Capture the cell that displays the provided text and extract its (X, Y) central coordinate. 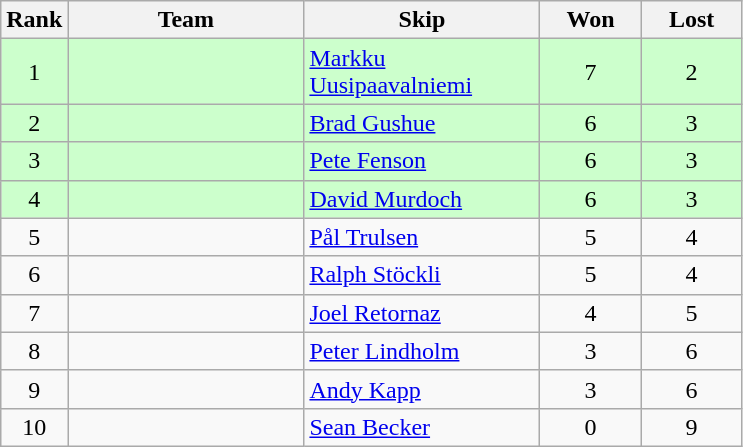
10 (34, 427)
8 (34, 351)
Markku Uusipaavalniemi (422, 72)
Pål Trulsen (422, 237)
Sean Becker (422, 427)
Peter Lindholm (422, 351)
Won (590, 20)
Andy Kapp (422, 389)
Ralph Stöckli (422, 275)
Brad Gushue (422, 123)
Team (186, 20)
Skip (422, 20)
Rank (34, 20)
0 (590, 427)
1 (34, 72)
Pete Fenson (422, 161)
David Murdoch (422, 199)
Joel Retornaz (422, 313)
Lost (692, 20)
